Find where the given text appears and provide that cell's center as (X, Y) coordinate. 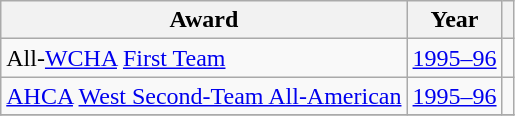
All-WCHA First Team (204, 58)
Year (454, 20)
AHCA West Second-Team All-American (204, 96)
Award (204, 20)
